Scan for the cell matching the given text and deliver its [x, y] coordinate at center. 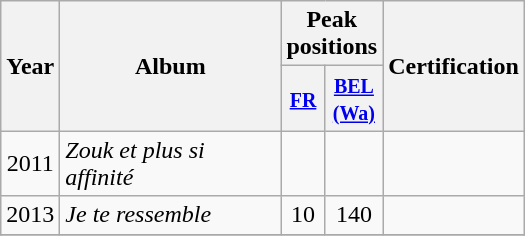
2013 [30, 215]
BEL (Wa) [354, 98]
Certification [454, 66]
140 [354, 215]
Je te ressemble [170, 215]
Peak positions [332, 34]
2011 [30, 164]
Album [170, 66]
Year [30, 66]
FR [303, 98]
Zouk et plus si affinité [170, 164]
10 [303, 215]
